Detect which cell encompasses the target text, then output its [x, y] center coordinate. 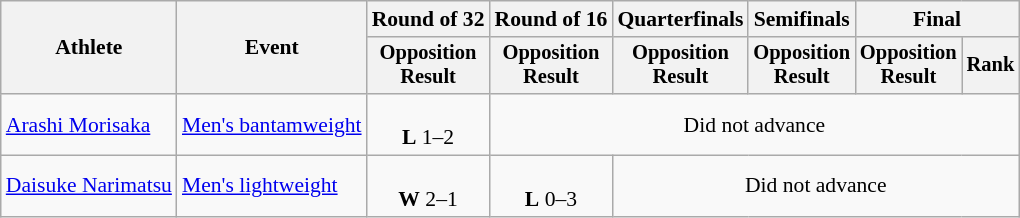
Daisuke Narimatsu [89, 186]
Final [937, 19]
L 1–2 [428, 124]
W 2–1 [428, 186]
Quarterfinals [680, 19]
Arashi Morisaka [89, 124]
Men's bantamweight [272, 124]
Event [272, 48]
Semifinals [802, 19]
Rank [991, 66]
L 0–3 [550, 186]
Round of 16 [550, 19]
Athlete [89, 48]
Round of 32 [428, 19]
Men's lightweight [272, 186]
